Output the [X, Y] coordinate of the center of the cell containing the given text.  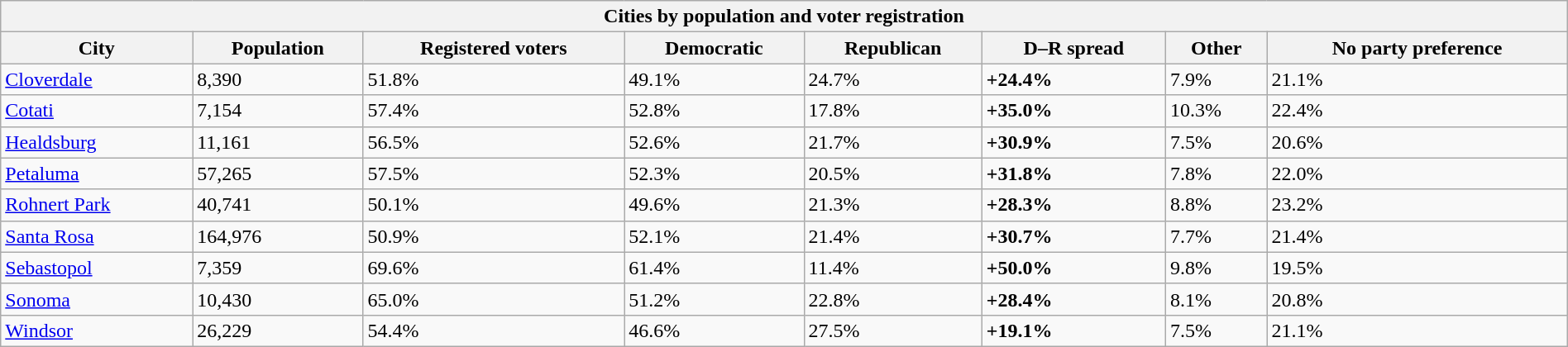
Healdsburg [97, 142]
Other [1216, 48]
10.3% [1216, 111]
9.8% [1216, 268]
10,430 [278, 299]
20.5% [893, 173]
57,265 [278, 173]
22.4% [1417, 111]
65.0% [494, 299]
D–R spread [1073, 48]
7.9% [1216, 79]
20.8% [1417, 299]
+28.4% [1073, 299]
+30.7% [1073, 236]
57.5% [494, 173]
49.6% [715, 205]
No party preference [1417, 48]
52.3% [715, 173]
8.1% [1216, 299]
7,359 [278, 268]
52.6% [715, 142]
Cotati [97, 111]
Sonoma [97, 299]
21.3% [893, 205]
20.6% [1417, 142]
7.7% [1216, 236]
56.5% [494, 142]
7.8% [1216, 173]
+30.9% [1073, 142]
27.5% [893, 330]
+28.3% [1073, 205]
7,154 [278, 111]
Democratic [715, 48]
50.1% [494, 205]
8.8% [1216, 205]
+31.8% [1073, 173]
Cities by population and voter registration [784, 17]
Cloverdale [97, 79]
22.0% [1417, 173]
50.9% [494, 236]
11,161 [278, 142]
51.8% [494, 79]
+35.0% [1073, 111]
Rohnert Park [97, 205]
+50.0% [1073, 268]
+24.4% [1073, 79]
54.4% [494, 330]
+19.1% [1073, 330]
52.1% [715, 236]
46.6% [715, 330]
19.5% [1417, 268]
22.8% [893, 299]
23.2% [1417, 205]
164,976 [278, 236]
61.4% [715, 268]
Republican [893, 48]
Santa Rosa [97, 236]
Petaluma [97, 173]
57.4% [494, 111]
City [97, 48]
Population [278, 48]
Sebastopol [97, 268]
8,390 [278, 79]
51.2% [715, 299]
21.7% [893, 142]
11.4% [893, 268]
Windsor [97, 330]
49.1% [715, 79]
24.7% [893, 79]
52.8% [715, 111]
69.6% [494, 268]
17.8% [893, 111]
Registered voters [494, 48]
26,229 [278, 330]
40,741 [278, 205]
